Extract the (x, y) coordinate from the center of the cell holding the provided text.  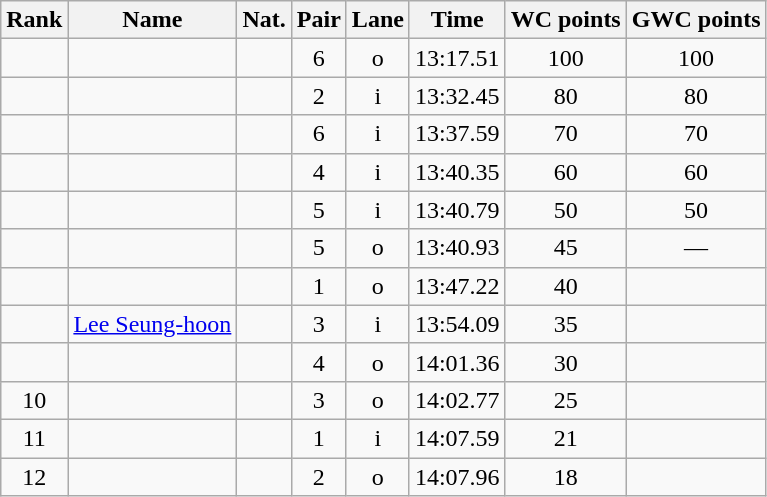
Rank (34, 20)
13:40.79 (457, 210)
21 (566, 438)
13:40.35 (457, 172)
13:54.09 (457, 324)
13:47.22 (457, 286)
14:02.77 (457, 400)
GWC points (696, 20)
13:17.51 (457, 58)
40 (566, 286)
Time (457, 20)
Nat. (264, 20)
13:40.93 (457, 248)
25 (566, 400)
Pair (318, 20)
12 (34, 477)
14:01.36 (457, 362)
Name (152, 20)
Lee Seung-hoon (152, 324)
18 (566, 477)
Lane (378, 20)
— (696, 248)
13:32.45 (457, 96)
WC points (566, 20)
35 (566, 324)
45 (566, 248)
14:07.59 (457, 438)
14:07.96 (457, 477)
30 (566, 362)
10 (34, 400)
11 (34, 438)
13:37.59 (457, 134)
